From the cell containing the given text, extract its center point as [X, Y] coordinate. 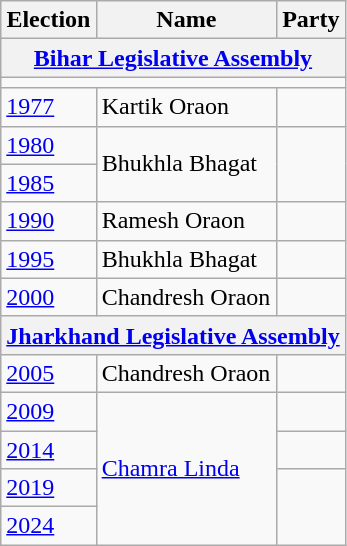
2019 [48, 488]
Name [186, 20]
2005 [48, 373]
Chamra Linda [186, 468]
2000 [48, 297]
1980 [48, 145]
Party [312, 20]
Kartik Oraon [186, 107]
Bihar Legislative Assembly [173, 58]
2024 [48, 526]
1995 [48, 259]
1990 [48, 221]
Ramesh Oraon [186, 221]
1977 [48, 107]
2014 [48, 449]
2009 [48, 411]
Election [48, 20]
Jharkhand Legislative Assembly [173, 335]
1985 [48, 183]
